Capture the cell that displays the provided text and extract its (X, Y) central coordinate. 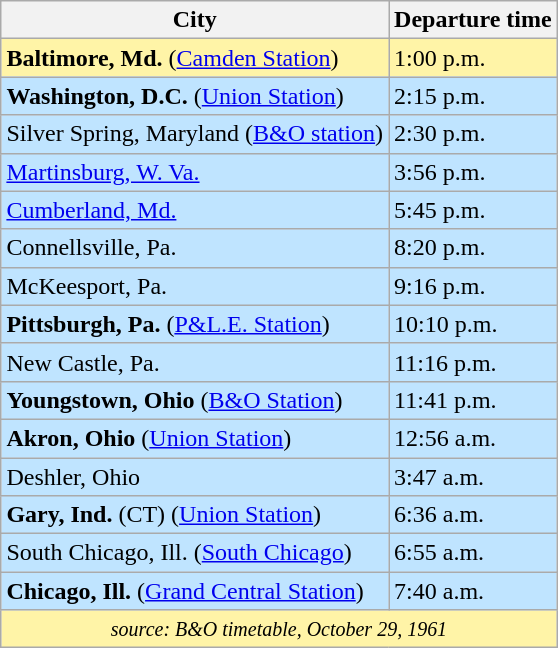
6:36 a.m. (474, 515)
Baltimore, Md. (Camden Station) (195, 58)
South Chicago, Ill. (South Chicago) (195, 553)
2:30 p.m. (474, 134)
3:47 a.m. (474, 477)
Gary, Ind. (CT) (Union Station) (195, 515)
10:10 p.m. (474, 324)
9:16 p.m. (474, 286)
12:56 a.m. (474, 438)
Youngstown, Ohio (B&O Station) (195, 400)
3:56 p.m. (474, 172)
11:16 p.m. (474, 362)
McKeesport, Pa. (195, 286)
Washington, D.C. (Union Station) (195, 96)
2:15 p.m. (474, 96)
Pittsburgh, Pa. (P&L.E. Station) (195, 324)
Departure time (474, 20)
City (195, 20)
11:41 p.m. (474, 400)
Silver Spring, Maryland (B&O station) (195, 134)
Cumberland, Md. (195, 210)
Connellsville, Pa. (195, 248)
1:00 p.m. (474, 58)
source: B&O timetable, October 29, 1961 (279, 629)
Martinsburg, W. Va. (195, 172)
8:20 p.m. (474, 248)
Chicago, Ill. (Grand Central Station) (195, 591)
7:40 a.m. (474, 591)
Deshler, Ohio (195, 477)
New Castle, Pa. (195, 362)
6:55 a.m. (474, 553)
5:45 p.m. (474, 210)
Akron, Ohio (Union Station) (195, 438)
